Pinpoint the cell where the given text exists, returning its [X, Y] midpoint coordinate. 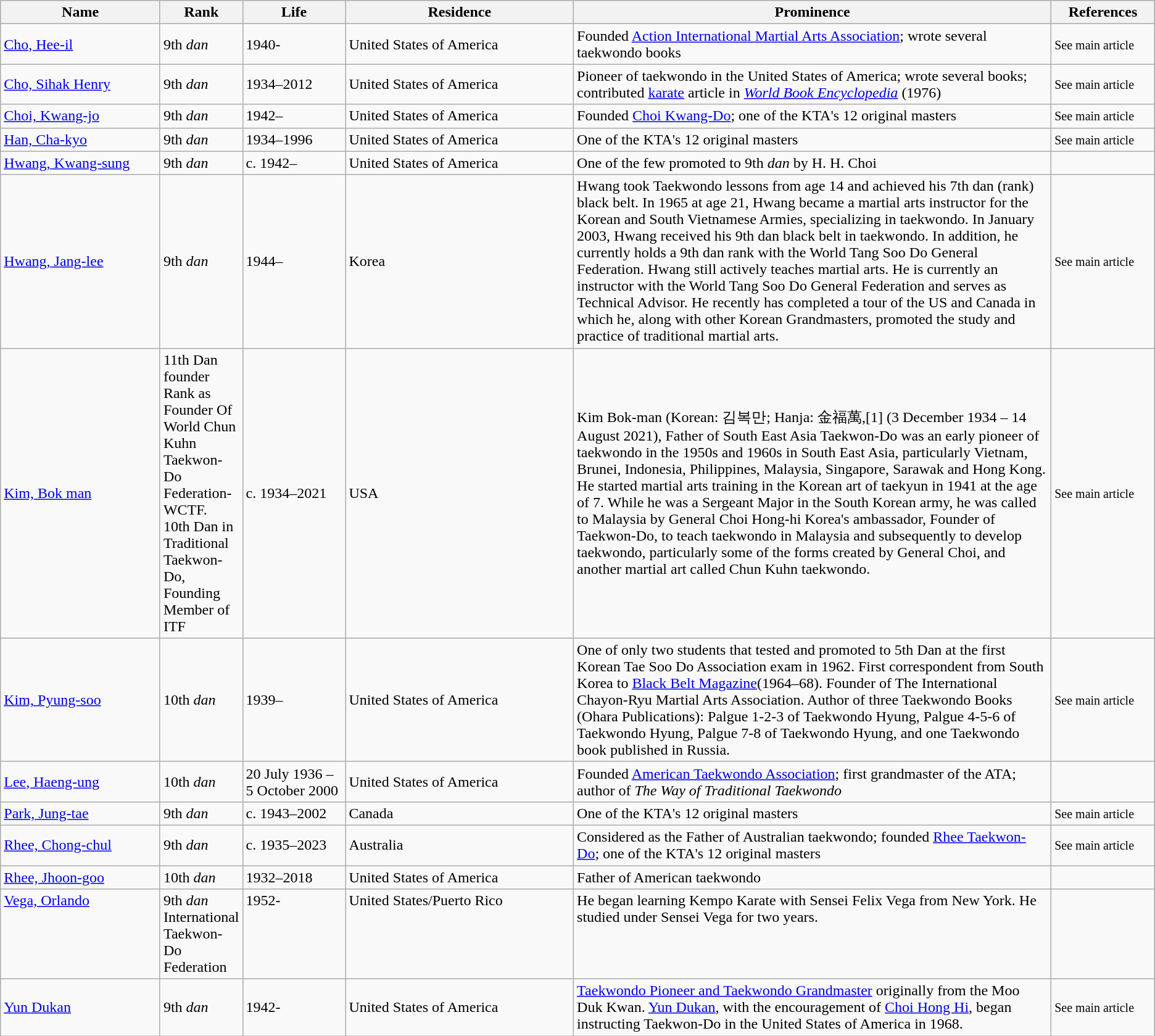
Cho, Hee-il [80, 44]
11th Dan founder Rank as Founder Of World Chun Kuhn Taekwon-Do Federation-WCTF.10th Dan in Traditional Taekwon-Do, Founding Member of ITF [201, 493]
Korea [460, 262]
1942– [294, 116]
References [1103, 12]
Rank [201, 12]
Rhee, Chong-chul [80, 845]
Hwang, Jang-lee [80, 262]
c. 1942– [294, 163]
20 July 1936 – 5 October 2000 [294, 781]
One of the few promoted to 9th dan by H. H. Choi [813, 163]
Canada [460, 813]
1932–2018 [294, 877]
Rhee, Jhoon-goo [80, 877]
1952- [294, 934]
Founded Action International Martial Arts Association; wrote several taekwondo books [813, 44]
Considered as the Father of Australian taekwondo; founded Rhee Taekwon-Do; one of the KTA's 12 original masters [813, 845]
Prominence [813, 12]
c. 1943–2002 [294, 813]
1934–2012 [294, 84]
Name [80, 12]
Yun Dukan [80, 1008]
c. 1935–2023 [294, 845]
United States/Puerto Rico [460, 934]
Life [294, 12]
1940- [294, 44]
Han, Cha-kyo [80, 139]
Lee, Haeng-ung [80, 781]
Park, Jung-tae [80, 813]
1944– [294, 262]
Father of American taekwondo [813, 877]
Kim, Pyung-soo [80, 700]
c. 1934–2021 [294, 493]
Choi, Kwang-jo [80, 116]
Cho, Sihak Henry [80, 84]
1939– [294, 700]
Hwang, Kwang-sung [80, 163]
1942- [294, 1008]
Australia [460, 845]
Residence [460, 12]
Founded American Taekwondo Association; first grandmaster of the ATA; author of The Way of Traditional Taekwondo [813, 781]
9th dan International Taekwon-Do Federation [201, 934]
Founded Choi Kwang-Do; one of the KTA's 12 original masters [813, 116]
Pioneer of taekwondo in the United States of America; wrote several books; contributed karate article in World Book Encyclopedia (1976) [813, 84]
He began learning Kempo Karate with Sensei Felix Vega from New York. He studied under Sensei Vega for two years. [813, 934]
USA [460, 493]
Vega, Orlando [80, 934]
1934–1996 [294, 139]
Kim, Bok man [80, 493]
